Locate the cell with the specified text and output its (X, Y) center coordinate. 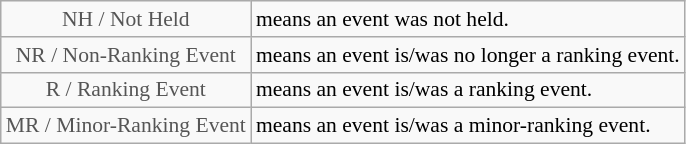
R / Ranking Event (126, 90)
NR / Non-Ranking Event (126, 55)
means an event is/was no longer a ranking event. (468, 55)
means an event was not held. (468, 19)
NH / Not Held (126, 19)
MR / Minor-Ranking Event (126, 126)
means an event is/was a minor-ranking event. (468, 126)
means an event is/was a ranking event. (468, 90)
